Determine the (X, Y) coordinate at the center of the cell enclosing the given text.  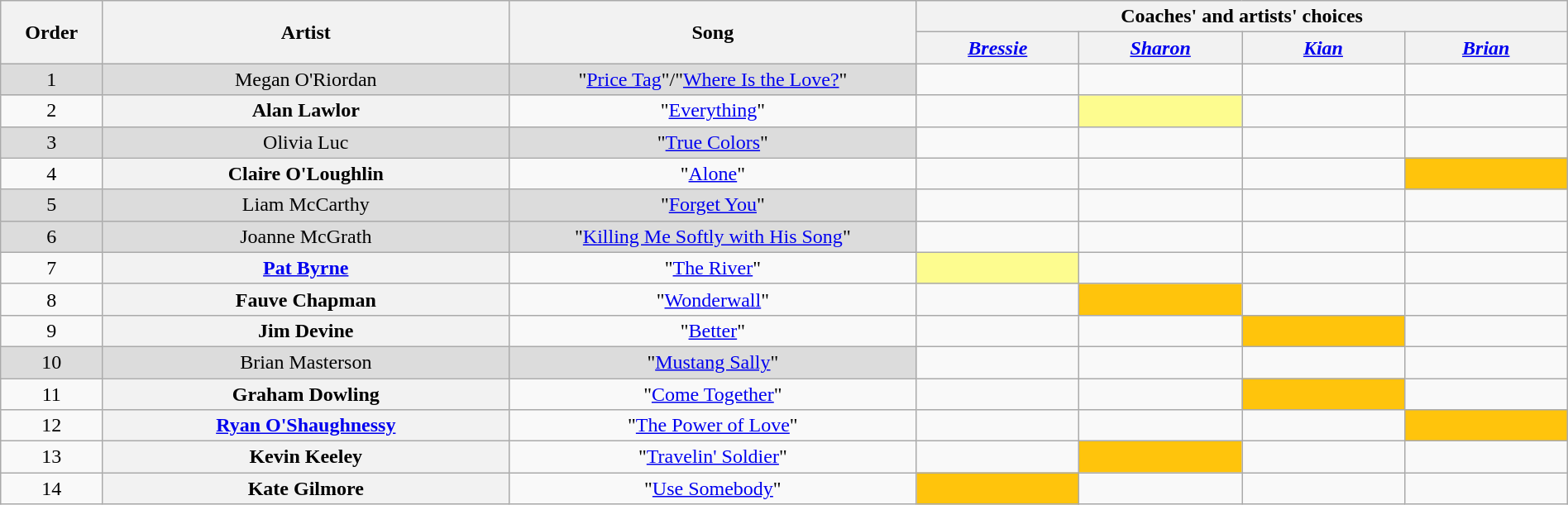
"Better" (713, 331)
4 (51, 174)
"Price Tag"/"Where Is the Love?" (713, 79)
Bressie (997, 48)
Brian Masterson (306, 362)
Liam McCarthy (306, 205)
"True Colors" (713, 142)
"Forget You" (713, 205)
3 (51, 142)
9 (51, 331)
Kate Gilmore (306, 488)
Ryan O'Shaughnessy (306, 426)
14 (51, 488)
6 (51, 236)
Kian (1323, 48)
1 (51, 79)
Order (51, 32)
Kevin Keeley (306, 457)
Jim Devine (306, 331)
13 (51, 457)
Coaches' and artists' choices (1242, 17)
Sharon (1161, 48)
Brian (1485, 48)
7 (51, 268)
"Travelin' Soldier" (713, 457)
Pat Byrne (306, 268)
Song (713, 32)
"Killing Me Softly with His Song" (713, 236)
Graham Dowling (306, 394)
Artist (306, 32)
"The Power of Love" (713, 426)
Megan O'Riordan (306, 79)
11 (51, 394)
"Use Somebody" (713, 488)
8 (51, 299)
Alan Lawlor (306, 111)
Joanne McGrath (306, 236)
Fauve Chapman (306, 299)
Claire O'Loughlin (306, 174)
5 (51, 205)
"The River" (713, 268)
"Come Together" (713, 394)
"Everything" (713, 111)
"Mustang Sally" (713, 362)
"Wonderwall" (713, 299)
2 (51, 111)
Olivia Luc (306, 142)
10 (51, 362)
12 (51, 426)
"Alone" (713, 174)
